Detect which cell encompasses the target text, then output its (X, Y) center coordinate. 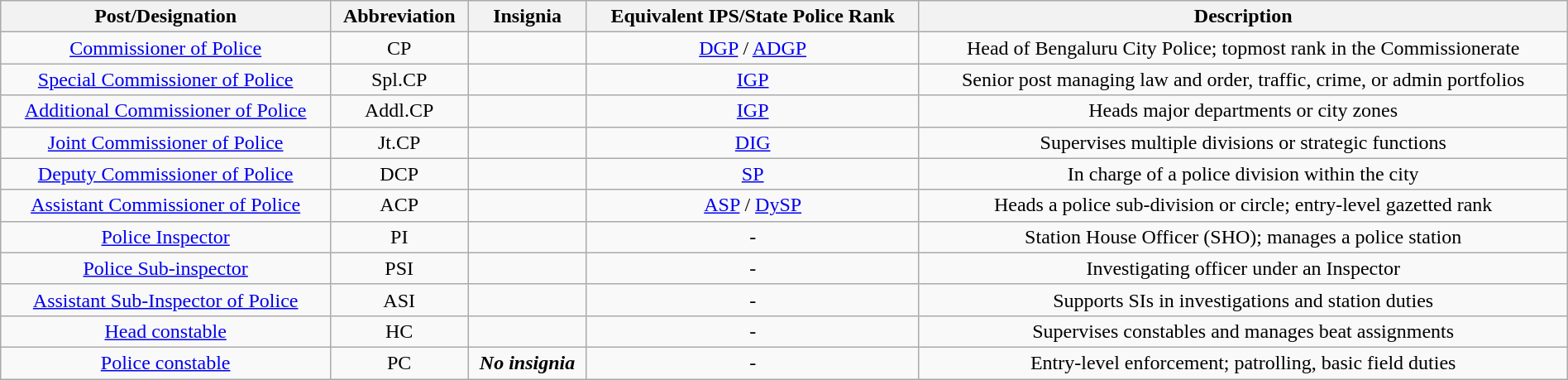
Spl.CP (399, 79)
Deputy Commissioner of Police (165, 174)
Assistant Commissioner of Police (165, 205)
Additional Commissioner of Police (165, 111)
PI (399, 237)
Special Commissioner of Police (165, 79)
SP (753, 174)
No insignia (528, 363)
Addl.CP (399, 111)
Supports SIs in investigations and station duties (1243, 300)
Jt.CP (399, 142)
Joint Commissioner of Police (165, 142)
Head constable (165, 331)
Post/Designation (165, 17)
Equivalent IPS/State Police Rank (753, 17)
CP (399, 48)
ASI (399, 300)
Entry-level enforcement; patrolling, basic field duties (1243, 363)
Heads a police sub-division or circle; entry-level gazetted rank (1243, 205)
Police Inspector (165, 237)
In charge of a police division within the city (1243, 174)
Abbreviation (399, 17)
Head of Bengaluru City Police; topmost rank in the Commissionerate (1243, 48)
DIG (753, 142)
PSI (399, 268)
Police constable (165, 363)
HC (399, 331)
Supervises multiple divisions or strategic functions (1243, 142)
Investigating officer under an Inspector (1243, 268)
Description (1243, 17)
Supervises constables and manages beat assignments (1243, 331)
DCP (399, 174)
Station House Officer (SHO); manages a police station (1243, 237)
Senior post managing law and order, traffic, crime, or admin portfolios (1243, 79)
ASP / DySP (753, 205)
Insignia (528, 17)
Heads major departments or city zones (1243, 111)
DGP / ADGP (753, 48)
Commissioner of Police (165, 48)
ACP (399, 205)
Police Sub-inspector (165, 268)
PC (399, 363)
Assistant Sub-Inspector of Police (165, 300)
